Search for the cell housing the specified text and yield its [X, Y] center coordinate. 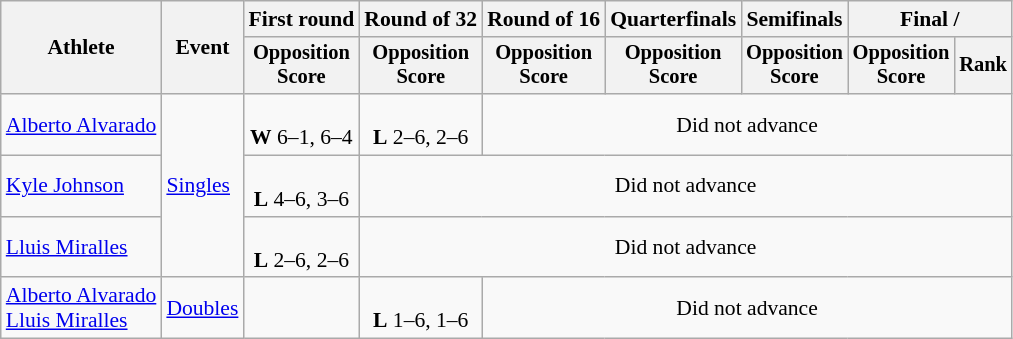
Kyle Johnson [82, 186]
Quarterfinals [673, 19]
Alberto Alvarado [82, 124]
W 6–1, 6–4 [301, 124]
L 4–6, 3–6 [301, 186]
First round [301, 19]
Semifinals [794, 19]
L 1–6, 1–6 [420, 308]
Round of 16 [544, 19]
Alberto AlvaradoLluis Miralles [82, 308]
Event [202, 48]
Athlete [82, 48]
Singles [202, 186]
Doubles [202, 308]
Final / [930, 19]
Rank [983, 66]
Round of 32 [420, 19]
Lluis Miralles [82, 248]
